Search for the cell housing the specified text and yield its (x, y) center coordinate. 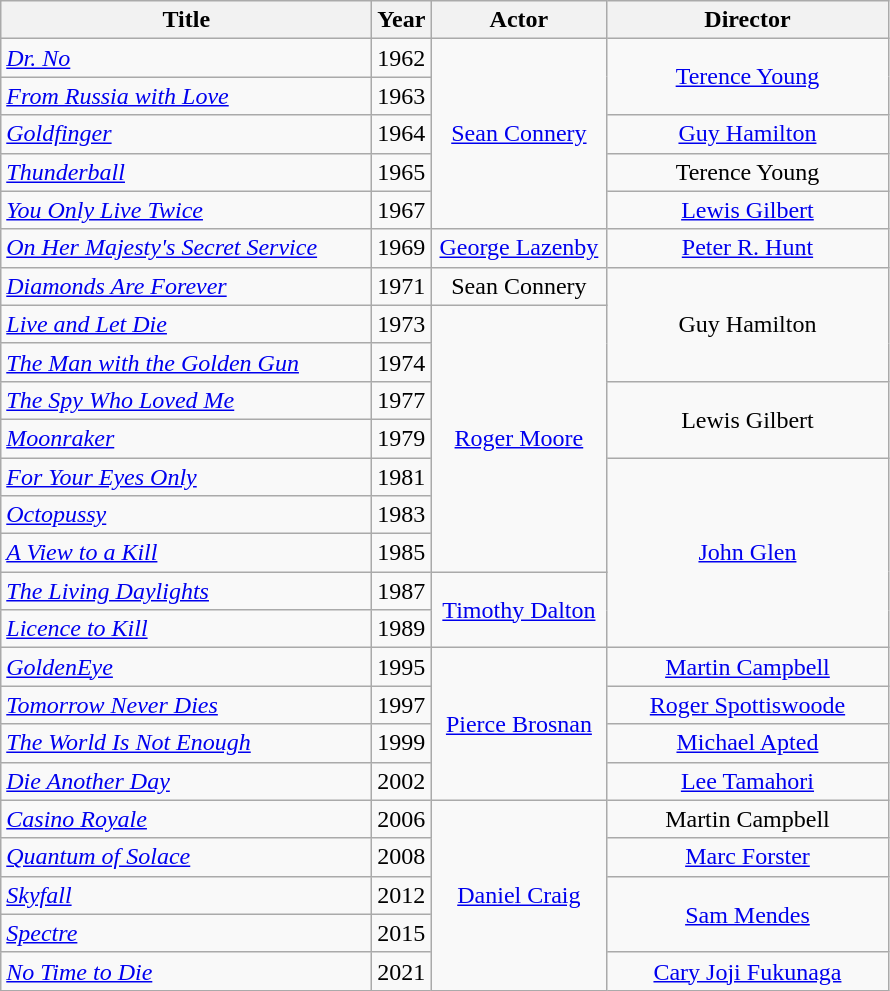
2012 (402, 895)
Thunderball (186, 172)
Director (748, 20)
Roger Moore (519, 438)
2015 (402, 933)
1977 (402, 400)
Tomorrow Never Dies (186, 705)
1964 (402, 134)
1999 (402, 743)
For Your Eyes Only (186, 477)
Sam Mendes (748, 914)
The Living Daylights (186, 591)
Year (402, 20)
Title (186, 20)
1979 (402, 438)
Marc Forster (748, 857)
1962 (402, 58)
Timothy Dalton (519, 610)
GoldenEye (186, 667)
The Spy Who Loved Me (186, 400)
Dr. No (186, 58)
2008 (402, 857)
1973 (402, 324)
John Glen (748, 553)
Live and Let Die (186, 324)
Peter R. Hunt (748, 248)
Licence to Kill (186, 629)
1987 (402, 591)
Skyfall (186, 895)
From Russia with Love (186, 96)
Goldfinger (186, 134)
1967 (402, 210)
1981 (402, 477)
2006 (402, 819)
George Lazenby (519, 248)
You Only Live Twice (186, 210)
Daniel Craig (519, 895)
Cary Joji Fukunaga (748, 971)
A View to a Kill (186, 553)
2021 (402, 971)
Quantum of Solace (186, 857)
Roger Spottiswoode (748, 705)
1965 (402, 172)
Michael Apted (748, 743)
Spectre (186, 933)
1969 (402, 248)
Die Another Day (186, 781)
1971 (402, 286)
1974 (402, 362)
The World Is Not Enough (186, 743)
No Time to Die (186, 971)
Lee Tamahori (748, 781)
Casino Royale (186, 819)
2002 (402, 781)
1963 (402, 96)
Diamonds Are Forever (186, 286)
1983 (402, 515)
1997 (402, 705)
1995 (402, 667)
Pierce Brosnan (519, 724)
On Her Majesty's Secret Service (186, 248)
Actor (519, 20)
1989 (402, 629)
Octopussy (186, 515)
1985 (402, 553)
The Man with the Golden Gun (186, 362)
Moonraker (186, 438)
